Identify which cell holds the provided text, then report its (x, y) central coordinate. 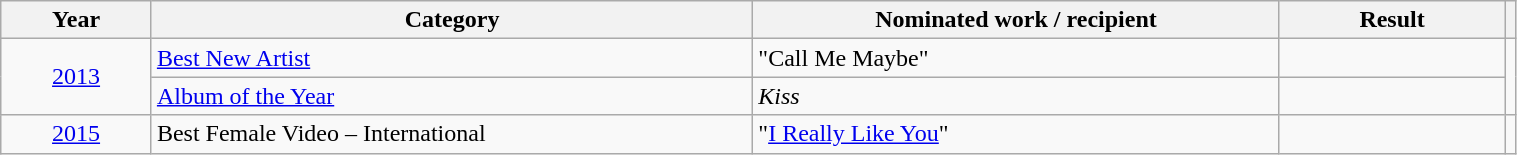
Result (1392, 20)
Best New Artist (452, 58)
Category (452, 20)
2015 (76, 134)
"Call Me Maybe" (1016, 58)
Year (76, 20)
2013 (76, 77)
"I Really Like You" (1016, 134)
Nominated work / recipient (1016, 20)
Best Female Video – International (452, 134)
Album of the Year (452, 96)
Kiss (1016, 96)
